Provide the (X, Y) coordinate of the cell's center where the given text is located.  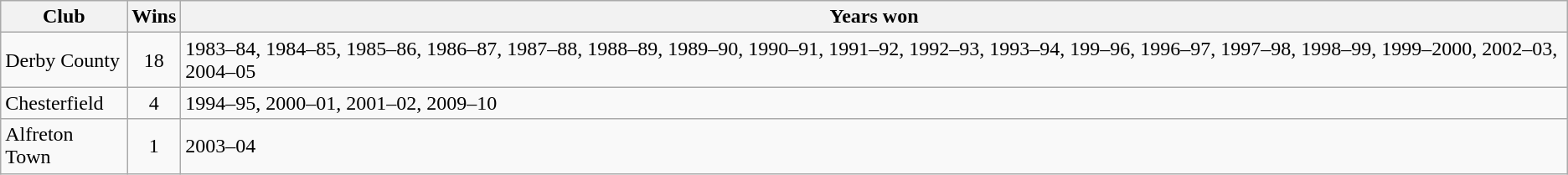
2003–04 (874, 146)
Chesterfield (64, 103)
Derby County (64, 60)
18 (154, 60)
1994–95, 2000–01, 2001–02, 2009–10 (874, 103)
Wins (154, 17)
4 (154, 103)
Alfreton Town (64, 146)
1 (154, 146)
Years won (874, 17)
Club (64, 17)
